From the cell containing the given text, extract its center point as (X, Y) coordinate. 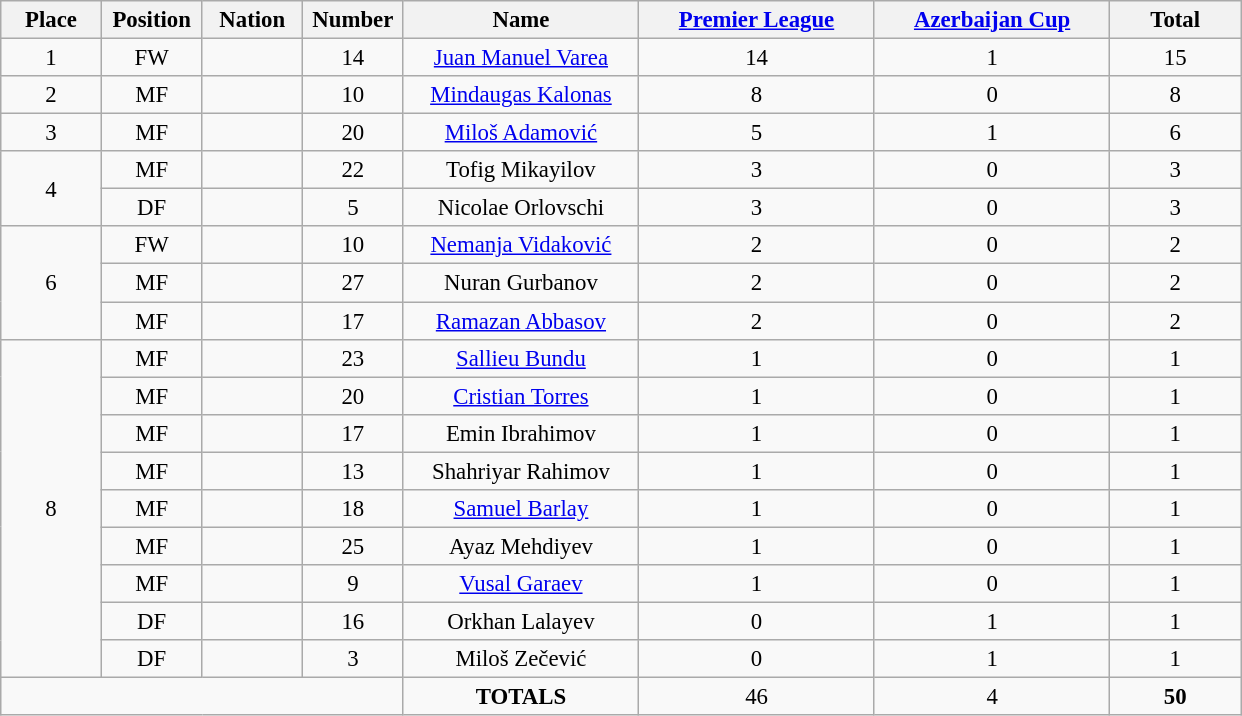
Ramazan Abbasov (521, 321)
9 (354, 584)
Orkhan Lalayev (521, 621)
Nuran Gurbanov (521, 283)
15 (1176, 58)
50 (1176, 697)
Mindaugas Kalonas (521, 95)
Sallieu Bundu (521, 358)
16 (354, 621)
Azerbaijan Cup (992, 20)
27 (354, 283)
18 (354, 509)
Total (1176, 20)
Premier League (757, 20)
Tofig Mikayilov (521, 170)
22 (354, 170)
Number (354, 20)
Nation (252, 20)
Vusal Garaev (521, 584)
Name (521, 20)
Nemanja Vidaković (521, 245)
Miloš Zečević (521, 659)
Samuel Barlay (521, 509)
13 (354, 471)
Shahriyar Rahimov (521, 471)
Cristian Torres (521, 396)
25 (354, 546)
23 (354, 358)
Miloš Adamović (521, 133)
Place (52, 20)
Juan Manuel Varea (521, 58)
Position (152, 20)
46 (757, 697)
Emin Ibrahimov (521, 433)
Ayaz Mehdiyev (521, 546)
Nicolae Orlovschi (521, 208)
TOTALS (521, 697)
